Search for the cell housing the specified text and yield its [X, Y] center coordinate. 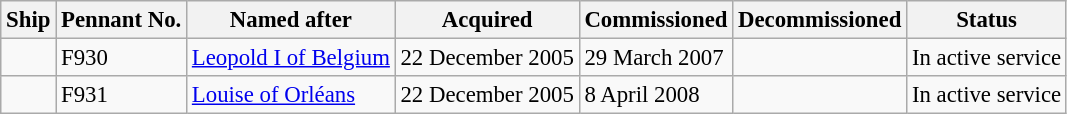
Pennant No. [122, 20]
Decommissioned [820, 20]
Ship [28, 20]
8 April 2008 [656, 95]
Acquired [487, 20]
29 March 2007 [656, 58]
Commissioned [656, 20]
F930 [122, 58]
Leopold I of Belgium [292, 58]
F931 [122, 95]
Status [987, 20]
Named after [292, 20]
Louise of Orléans [292, 95]
